Scan for the cell matching the given text and deliver its [x, y] coordinate at center. 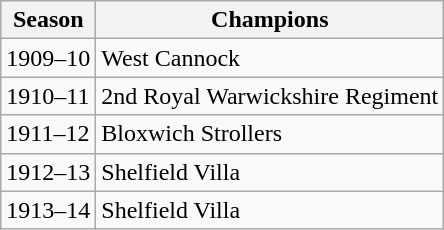
Season [48, 20]
1912–13 [48, 172]
1909–10 [48, 58]
Champions [270, 20]
1911–12 [48, 134]
1910–11 [48, 96]
1913–14 [48, 210]
West Cannock [270, 58]
Bloxwich Strollers [270, 134]
2nd Royal Warwickshire Regiment [270, 96]
